Provide the [x, y] coordinate of the cell's center where the given text is located.  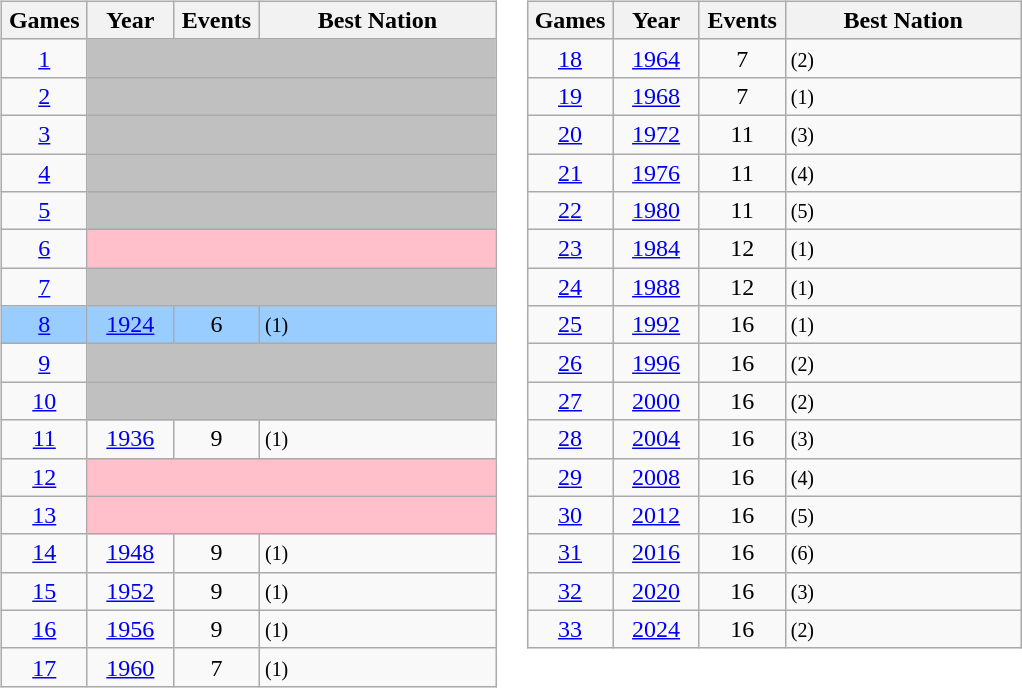
32 [570, 591]
3 [44, 134]
1984 [656, 249]
24 [570, 287]
17 [44, 667]
19 [570, 96]
15 [44, 591]
14 [44, 553]
1960 [130, 667]
1924 [130, 325]
8 [44, 325]
2016 [656, 553]
2000 [656, 401]
27 [570, 401]
1996 [656, 363]
20 [570, 134]
2008 [656, 477]
29 [570, 477]
2004 [656, 439]
23 [570, 249]
26 [570, 363]
33 [570, 629]
1972 [656, 134]
30 [570, 515]
22 [570, 211]
1988 [656, 287]
28 [570, 439]
4 [44, 173]
1936 [130, 439]
2024 [656, 629]
2012 [656, 515]
31 [570, 553]
1964 [656, 58]
21 [570, 173]
1948 [130, 553]
5 [44, 211]
1968 [656, 96]
(6) [903, 553]
1976 [656, 173]
1980 [656, 211]
1992 [656, 325]
1952 [130, 591]
18 [570, 58]
13 [44, 515]
10 [44, 401]
2 [44, 96]
2020 [656, 591]
1 [44, 58]
25 [570, 325]
1956 [130, 629]
